For the text-containing cell, return its midpoint in (x, y) coordinate format. 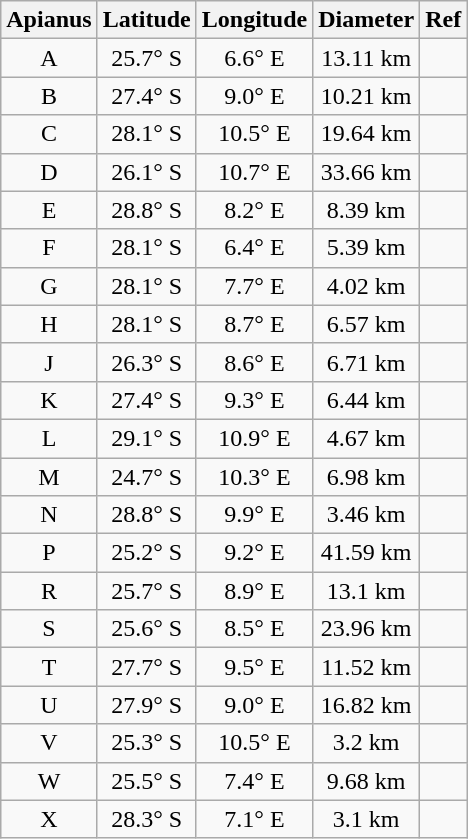
3.46 km (366, 515)
25.2° S (146, 553)
P (49, 553)
9.68 km (366, 781)
6.98 km (366, 477)
F (49, 248)
8.39 km (366, 210)
M (49, 477)
S (49, 629)
W (49, 781)
27.7° S (146, 667)
8.9° E (254, 591)
5.39 km (366, 248)
28.3° S (146, 819)
7.7° E (254, 286)
8.5° E (254, 629)
B (49, 96)
25.5° S (146, 781)
4.02 km (366, 286)
J (49, 362)
11.52 km (366, 667)
25.3° S (146, 743)
E (49, 210)
10.9° E (254, 438)
8.6° E (254, 362)
Latitude (146, 20)
L (49, 438)
Longitude (254, 20)
A (49, 58)
G (49, 286)
6.6° E (254, 58)
K (49, 400)
13.1 km (366, 591)
3.1 km (366, 819)
33.66 km (366, 172)
9.2° E (254, 553)
10.21 km (366, 96)
7.4° E (254, 781)
6.4° E (254, 248)
T (49, 667)
8.2° E (254, 210)
R (49, 591)
27.9° S (146, 705)
9.5° E (254, 667)
24.7° S (146, 477)
Apianus (49, 20)
D (49, 172)
N (49, 515)
8.7° E (254, 324)
V (49, 743)
13.11 km (366, 58)
9.3° E (254, 400)
Ref (444, 20)
29.1° S (146, 438)
6.71 km (366, 362)
9.9° E (254, 515)
Diameter (366, 20)
X (49, 819)
41.59 km (366, 553)
10.3° E (254, 477)
26.3° S (146, 362)
6.44 km (366, 400)
6.57 km (366, 324)
23.96 km (366, 629)
C (49, 134)
3.2 km (366, 743)
19.64 km (366, 134)
H (49, 324)
4.67 km (366, 438)
16.82 km (366, 705)
7.1° E (254, 819)
25.6° S (146, 629)
U (49, 705)
10.7° E (254, 172)
26.1° S (146, 172)
